Return [X, Y] of the center of cell containing provided text 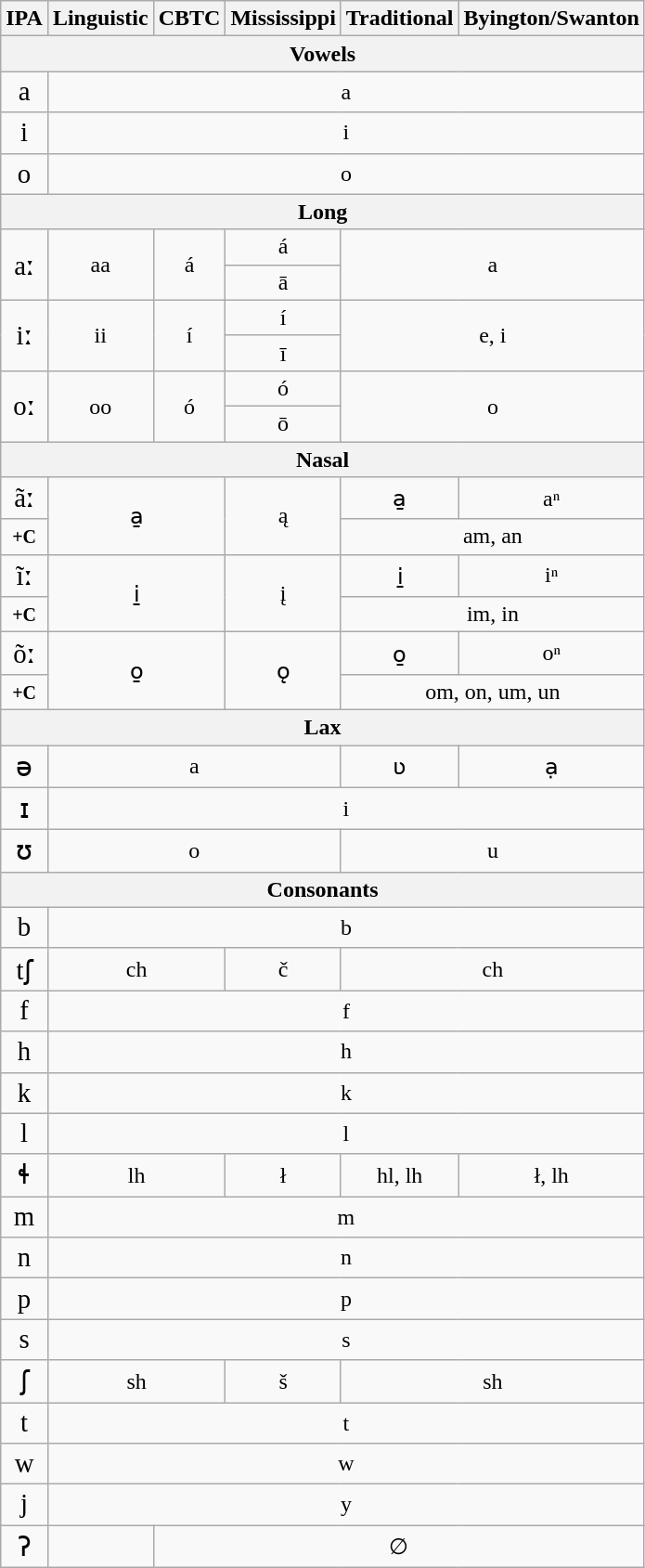
tʃ [24, 969]
č [283, 969]
ō [283, 423]
Lax [323, 727]
ł [283, 1175]
Linguistic [100, 19]
Consonants [323, 889]
õː [24, 654]
Byington/Swanton [551, 19]
hl, lh [399, 1175]
am, an [492, 537]
aⁿ [551, 499]
Vowels [323, 54]
Nasal [323, 460]
ī [283, 353]
CBTC [189, 19]
e, i [492, 335]
∅ [399, 1547]
š [283, 1381]
ãː [24, 499]
ʋ [399, 766]
Mississippi [283, 19]
ʔ [24, 1547]
ł, lh [551, 1175]
j [24, 1505]
Long [323, 212]
ɪ [24, 809]
aː [24, 265]
oo [100, 406]
iː [24, 335]
im, in [492, 615]
ʊ [24, 851]
lh [136, 1175]
į [283, 593]
ạ [551, 766]
u [492, 851]
om, on, um, un [492, 692]
y [345, 1505]
ɬ [24, 1175]
ĩː [24, 576]
ā [283, 282]
ǫ [283, 671]
oⁿ [551, 654]
oː [24, 406]
ʃ [24, 1381]
IPA [24, 19]
Traditional [399, 19]
ą [283, 516]
aa [100, 265]
ə [24, 766]
ii [100, 335]
iⁿ [551, 576]
